From the cell containing the given text, extract its center point as (X, Y) coordinate. 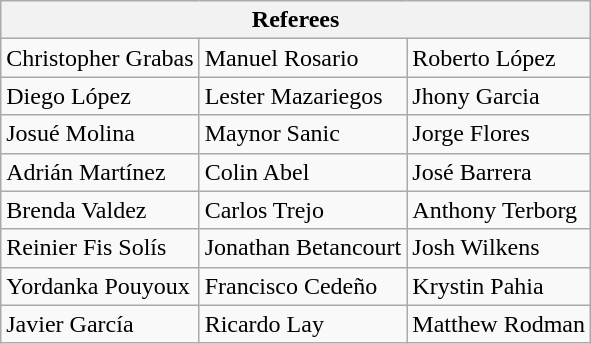
Diego López (100, 96)
Maynor Sanic (303, 134)
Manuel Rosario (303, 58)
Lester Mazariegos (303, 96)
Brenda Valdez (100, 210)
Anthony Terborg (499, 210)
Colin Abel (303, 172)
Javier García (100, 324)
Christopher Grabas (100, 58)
Francisco Cedeño (303, 286)
Carlos Trejo (303, 210)
Josué Molina (100, 134)
Krystin Pahia (499, 286)
Adrián Martínez (100, 172)
Yordanka Pouyoux (100, 286)
Roberto López (499, 58)
Jonathan Betancourt (303, 248)
Ricardo Lay (303, 324)
Jorge Flores (499, 134)
José Barrera (499, 172)
Jhony Garcia (499, 96)
Matthew Rodman (499, 324)
Referees (296, 20)
Reinier Fis Solís (100, 248)
Josh Wilkens (499, 248)
